For the text-containing cell, return its midpoint in (X, Y) coordinate format. 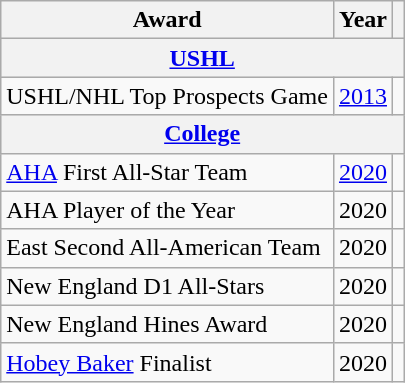
Year (362, 20)
2013 (362, 96)
Hobey Baker Finalist (168, 362)
AHA Player of the Year (168, 210)
USHL (202, 58)
AHA First All-Star Team (168, 172)
New England D1 All-Stars (168, 286)
USHL/NHL Top Prospects Game (168, 96)
College (202, 134)
East Second All-American Team (168, 248)
Award (168, 20)
New England Hines Award (168, 324)
